Capture the cell that displays the provided text and extract its [x, y] central coordinate. 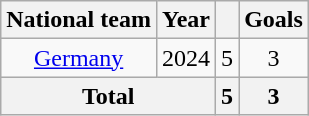
Goals [274, 20]
Total [108, 96]
2024 [186, 58]
National team [79, 20]
Germany [79, 58]
Year [186, 20]
